Identify which cell holds the provided text, then report its (x, y) central coordinate. 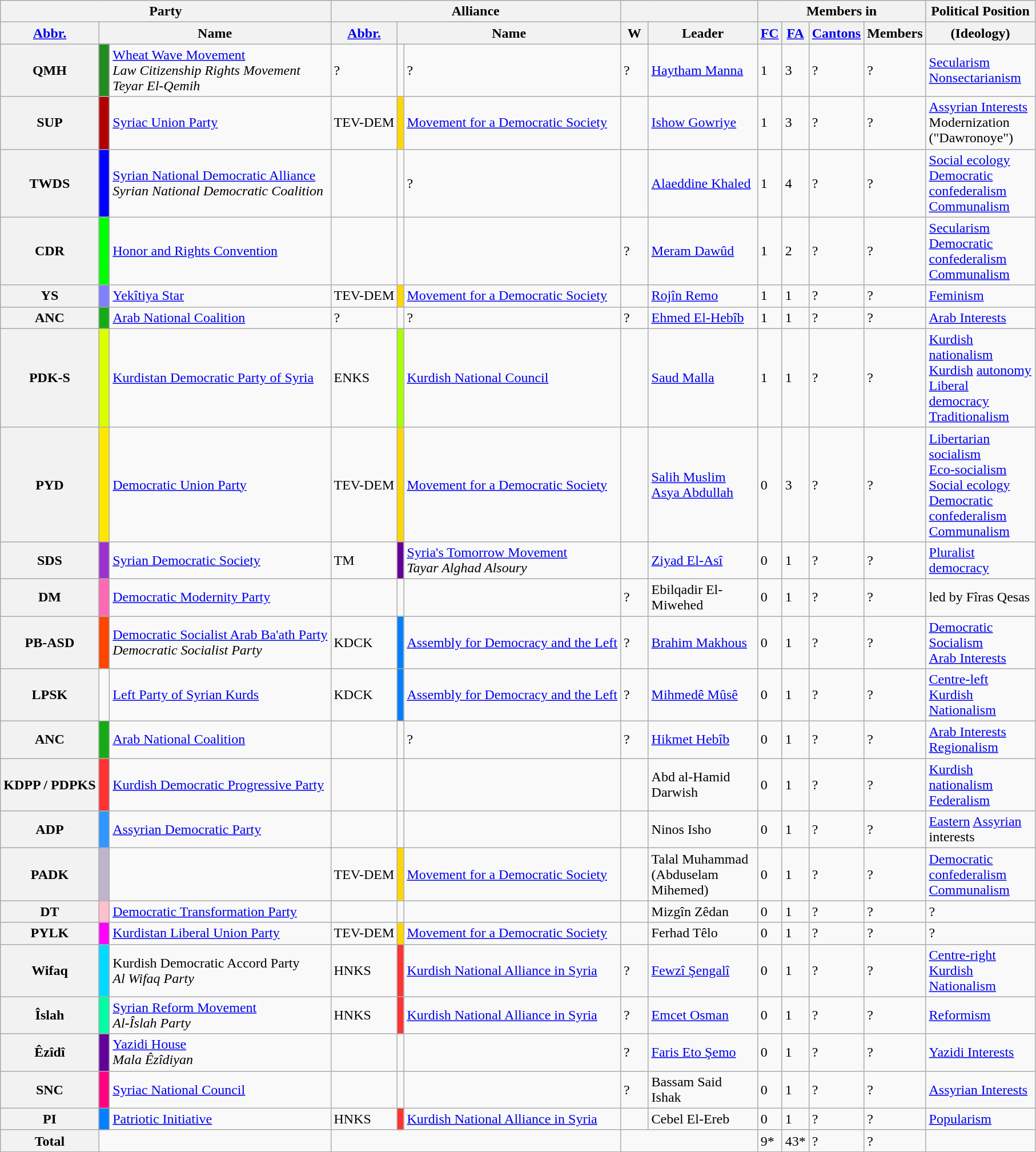
TWDS (50, 183)
Assyrian InterestsModernization ("Dawronoye") (980, 123)
led by Fîras Qesas (980, 597)
PYLK (50, 933)
Ninos Isho (702, 829)
Kurdistan Liberal Union Party (220, 933)
W (634, 33)
Pluralist democracy (980, 560)
4 (795, 183)
Democratic SocialismArab Interests (980, 642)
Members (895, 33)
Cantons (836, 33)
KDPP / PDPKS (50, 785)
Fewzî Şengalî (702, 970)
PYD (50, 484)
Saud Malla (702, 378)
Arab InterestsRegionalism (980, 740)
FC (770, 33)
Eastern Assyrian interests (980, 829)
Kurdish Democratic Progressive Party (220, 785)
Libertarian socialismEco-socialismSocial ecologyDemocratic confederalismCommunalism (980, 484)
TM (364, 560)
Kurdish nationalismKurdish autonomyLiberal democracyTraditionalism (980, 378)
SUP (50, 123)
43* (795, 1141)
PB-ASD (50, 642)
Arab Interests (980, 318)
Centre-leftKurdish Nationalism (980, 695)
Kurdish Democratic Accord PartyAl Wifaq Party (220, 970)
Democratic Union Party (220, 484)
Syria's Tomorrow MovementTayar Alghad Alsoury (512, 560)
DM (50, 597)
PI (50, 1119)
Assyrian Democratic Party (220, 829)
Ishow Gowriye (702, 123)
(Ideology) (980, 33)
Syrian Democratic Society (220, 560)
Kurdistan Democratic Party of Syria (220, 378)
Alliance (475, 11)
Alaeddine Khaled (702, 183)
Feminism (980, 296)
Total (50, 1141)
Democratic Socialist Arab Ba'ath PartyDemocratic Socialist Party (220, 642)
Popularism (980, 1119)
Emcet Osman (702, 1015)
Honor and Rights Convention (220, 251)
Abd al-Hamid Darwish (702, 785)
LPSK (50, 695)
Mizgîn Zêdan (702, 912)
ENKS (364, 378)
DT (50, 912)
Wifaq (50, 970)
Members in (842, 11)
Assyrian Interests (980, 1090)
Wheat Wave Movement Law Citizenship Rights MovementTeyar El-Qemih (220, 70)
Syrian National Democratic AllianceSyrian National Democratic Coalition (220, 183)
Syriac Union Party (220, 123)
9* (770, 1141)
Salih MuslimAsya Abdullah (702, 484)
CDR (50, 251)
ADP (50, 829)
Faris Eto Şemo (702, 1052)
SecularismNonsectarianism (980, 70)
Brahim Makhous (702, 642)
SDS (50, 560)
Rojîn Remo (702, 296)
Democratic Modernity Party (220, 597)
Êzîdî (50, 1052)
Haytham Manna (702, 70)
Syrian Reform MovementAl-Îslah Party (220, 1015)
Social ecologyDemocratic confederalismCommunalism (980, 183)
Leader (702, 33)
PDK-S (50, 378)
Hikmet Hebîb (702, 740)
Bassam Said Ishak (702, 1090)
FA (795, 33)
QMH (50, 70)
Kurdish National Council (512, 378)
Mihmedê Mûsê (702, 695)
Kurdish nationalismFederalism (980, 785)
Democratic confederalismCommunalism (980, 874)
Ziyad El-Asî (702, 560)
Yazidi Interests (980, 1052)
Party (166, 11)
Îslah (50, 1015)
Reformism (980, 1015)
Cebel El-Ereb (702, 1119)
SecularismDemocratic confederalismCommunalism (980, 251)
Yekîtiya Star (220, 296)
YS (50, 296)
Left Party of Syrian Kurds (220, 695)
Ferhad Têlo (702, 933)
Meram Dawûd (702, 251)
2 (795, 251)
PADK (50, 874)
Democratic Transformation Party (220, 912)
Talal Muhammad (Abduselam Mihemed) (702, 874)
Ehmed El-Hebîb (702, 318)
Patriotic Initiative (220, 1119)
Centre-rightKurdish Nationalism (980, 970)
SNC (50, 1090)
Political Position (980, 11)
Yazidi HouseMala Êzîdiyan (220, 1052)
Syriac National Council (220, 1090)
Ebilqadir El-Miwehed (702, 597)
